Return [x, y] of the center of cell containing provided text 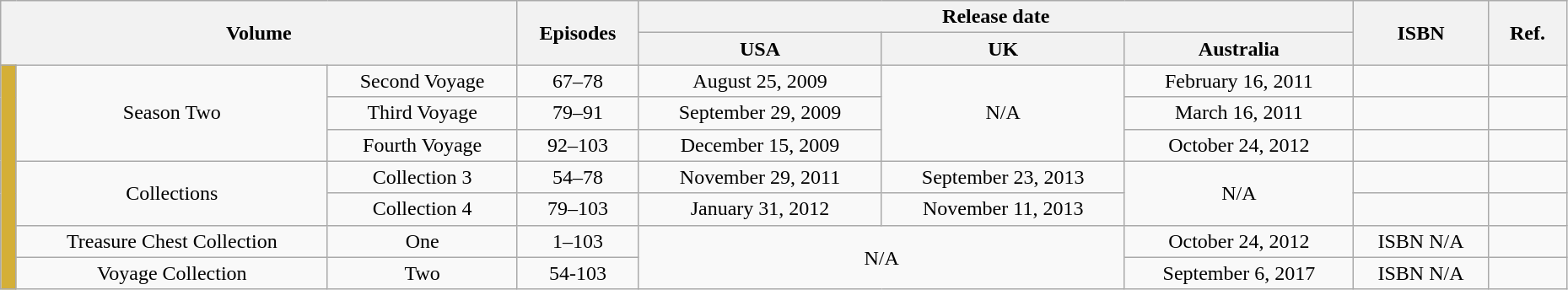
Release date [996, 17]
Second Voyage [422, 81]
79–103 [578, 209]
USA [760, 49]
Collection 3 [422, 177]
79–91 [578, 113]
November 11, 2013 [1003, 209]
ISBN [1420, 33]
March 16, 2011 [1238, 113]
Ref. [1528, 33]
September 23, 2013 [1003, 177]
Treasure Chest Collection [172, 241]
One [422, 241]
1–103 [578, 241]
January 31, 2012 [760, 209]
November 29, 2011 [760, 177]
Two [422, 273]
September 29, 2009 [760, 113]
92–103 [578, 145]
54-103 [578, 273]
Volume [259, 33]
UK [1003, 49]
Voyage Collection [172, 273]
Season Two [172, 113]
Third Voyage [422, 113]
Fourth Voyage [422, 145]
September 6, 2017 [1238, 273]
Collections [172, 193]
Australia [1238, 49]
December 15, 2009 [760, 145]
Collection 4 [422, 209]
67–78 [578, 81]
August 25, 2009 [760, 81]
February 16, 2011 [1238, 81]
54–78 [578, 177]
Episodes [578, 33]
